Extract the [X, Y] coordinate from the center of the cell holding the provided text.  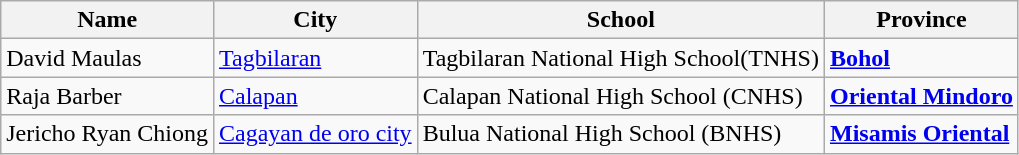
Name [108, 20]
School [620, 20]
David Maulas [108, 58]
Tagbilaran National High School(TNHS) [620, 58]
Jericho Ryan Chiong [108, 134]
Calapan National High School (CNHS) [620, 96]
Oriental Mindoro [921, 96]
City [315, 20]
Misamis Oriental [921, 134]
Bohol [921, 58]
Tagbilaran [315, 58]
Bulua National High School (BNHS) [620, 134]
Cagayan de oro city [315, 134]
Raja Barber [108, 96]
Calapan [315, 96]
Province [921, 20]
